Pinpoint the cell where the given text exists, returning its [X, Y] midpoint coordinate. 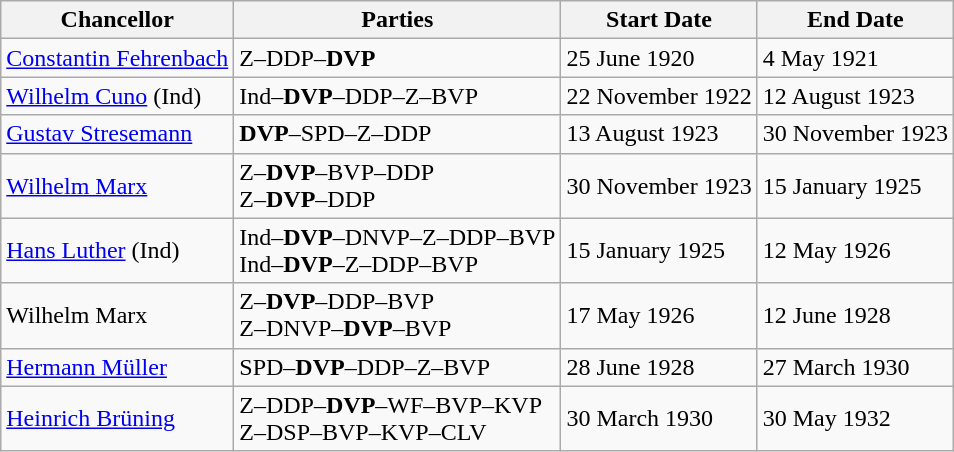
Heinrich Brüning [118, 418]
SPD–DVP–DDP–Z–BVP [398, 367]
End Date [855, 20]
Start Date [659, 20]
Z–DVP–DDP–BVPZ–DNVP–DVP–BVP [398, 316]
Hans Luther (Ind) [118, 250]
28 June 1928 [659, 367]
Chancellor [118, 20]
30 March 1930 [659, 418]
Z–DVP–BVP–DDPZ–DVP–DDP [398, 186]
Constantin Fehrenbach [118, 58]
Z–DDP–DVP [398, 58]
30 May 1932 [855, 418]
25 June 1920 [659, 58]
DVP–SPD–Z–DDP [398, 134]
Ind–DVP–DNVP–Z–DDP–BVPInd–DVP–Z–DDP–BVP [398, 250]
Z–DDP–DVP–WF–BVP–KVPZ–DSP–BVP–KVP–CLV [398, 418]
12 May 1926 [855, 250]
Hermann Müller [118, 367]
13 August 1923 [659, 134]
Wilhelm Cuno (Ind) [118, 96]
12 June 1928 [855, 316]
12 August 1923 [855, 96]
17 May 1926 [659, 316]
22 November 1922 [659, 96]
Gustav Stresemann [118, 134]
4 May 1921 [855, 58]
27 March 1930 [855, 367]
Parties [398, 20]
Ind–DVP–DDP–Z–BVP [398, 96]
